Detect which cell encompasses the target text, then output its (x, y) center coordinate. 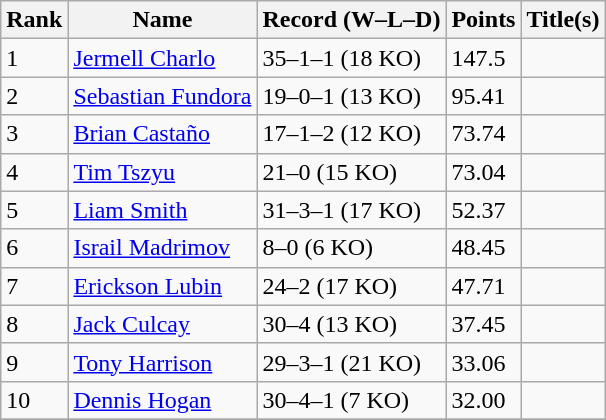
1 (34, 58)
95.41 (484, 96)
48.45 (484, 248)
7 (34, 286)
Liam Smith (162, 210)
3 (34, 134)
30–4 (13 KO) (352, 324)
21–0 (15 KO) (352, 172)
73.04 (484, 172)
24–2 (17 KO) (352, 286)
9 (34, 362)
30–4–1 (7 KO) (352, 400)
Rank (34, 20)
10 (34, 400)
8–0 (6 KO) (352, 248)
Tim Tszyu (162, 172)
33.06 (484, 362)
52.37 (484, 210)
37.45 (484, 324)
47.71 (484, 286)
32.00 (484, 400)
6 (34, 248)
5 (34, 210)
Dennis Hogan (162, 400)
29–3–1 (21 KO) (352, 362)
2 (34, 96)
Record (W–L–D) (352, 20)
Jack Culcay (162, 324)
17–1–2 (12 KO) (352, 134)
Tony Harrison (162, 362)
Jermell Charlo (162, 58)
19–0–1 (13 KO) (352, 96)
31–3–1 (17 KO) (352, 210)
4 (34, 172)
Israil Madrimov (162, 248)
Sebastian Fundora (162, 96)
Title(s) (563, 20)
147.5 (484, 58)
35–1–1 (18 KO) (352, 58)
8 (34, 324)
Erickson Lubin (162, 286)
Name (162, 20)
Brian Castaño (162, 134)
Points (484, 20)
73.74 (484, 134)
